From the cell containing the given text, extract its center point as [X, Y] coordinate. 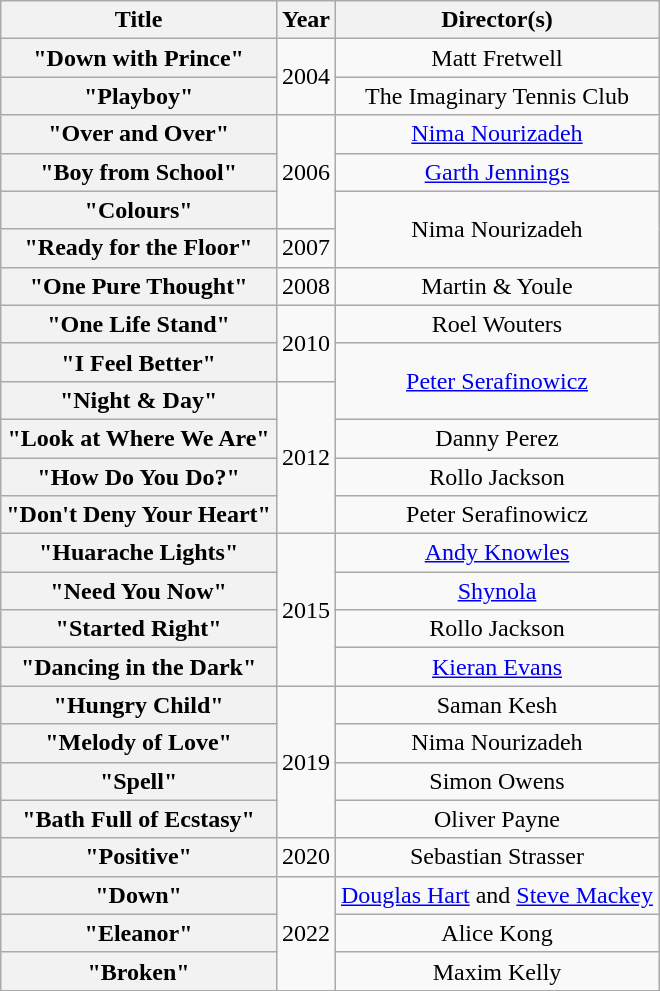
2008 [306, 286]
Danny Perez [498, 438]
The Imaginary Tennis Club [498, 96]
"Look at Where We Are" [139, 438]
"Boy from School" [139, 172]
2012 [306, 457]
"Eleanor" [139, 933]
"Spell" [139, 781]
Roel Wouters [498, 324]
Garth Jennings [498, 172]
"Broken" [139, 971]
"Huarache Lights" [139, 553]
"Need You Now" [139, 591]
Saman Kesh [498, 705]
"Bath Full of Ecstasy" [139, 819]
"Down with Prince" [139, 58]
Alice Kong [498, 933]
Title [139, 20]
Shynola [498, 591]
2006 [306, 172]
Andy Knowles [498, 553]
"Down" [139, 895]
Oliver Payne [498, 819]
Matt Fretwell [498, 58]
"I Feel Better" [139, 362]
"One Life Stand" [139, 324]
"How Do You Do?" [139, 477]
"Don't Deny Your Heart" [139, 515]
"Hungry Child" [139, 705]
2015 [306, 610]
Sebastian Strasser [498, 857]
2007 [306, 248]
Maxim Kelly [498, 971]
Director(s) [498, 20]
"One Pure Thought" [139, 286]
Kieran Evans [498, 667]
"Night & Day" [139, 400]
"Melody of Love" [139, 743]
"Started Right" [139, 629]
2019 [306, 762]
"Playboy" [139, 96]
Martin & Youle [498, 286]
"Dancing in the Dark" [139, 667]
"Positive" [139, 857]
Douglas Hart and Steve Mackey [498, 895]
2010 [306, 343]
Simon Owens [498, 781]
"Colours" [139, 210]
"Ready for the Floor" [139, 248]
2004 [306, 77]
2022 [306, 933]
2020 [306, 857]
Year [306, 20]
"Over and Over" [139, 134]
